Provide the (X, Y) coordinate of the cell's center where the given text is located.  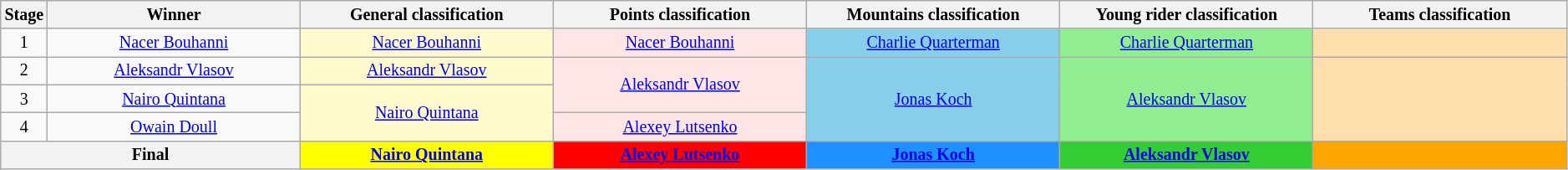
Final (150, 154)
4 (24, 127)
2 (24, 70)
General classification (426, 15)
Winner (174, 15)
Owain Doull (174, 127)
3 (24, 99)
Stage (24, 15)
1 (24, 44)
Teams classification (1440, 15)
Mountains classification (934, 15)
Young rider classification (1186, 15)
Points classification (680, 15)
